Provide the [x, y] coordinate of the cell's center where the given text is located.  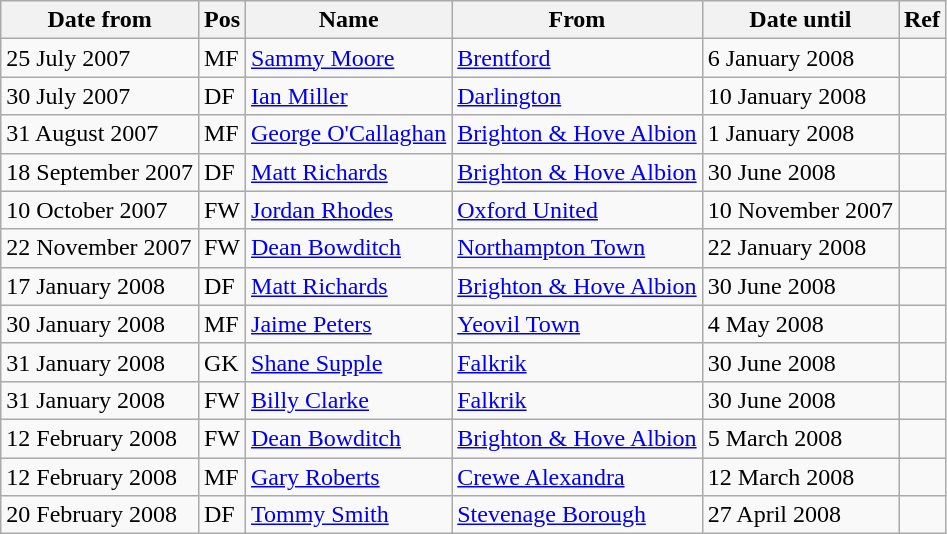
Date from [100, 20]
Sammy Moore [349, 58]
17 January 2008 [100, 286]
5 March 2008 [800, 438]
Ref [922, 20]
Jordan Rhodes [349, 210]
Tommy Smith [349, 515]
10 January 2008 [800, 96]
Crewe Alexandra [577, 477]
22 November 2007 [100, 248]
Stevenage Borough [577, 515]
18 September 2007 [100, 172]
20 February 2008 [100, 515]
Brentford [577, 58]
Darlington [577, 96]
Oxford United [577, 210]
6 January 2008 [800, 58]
10 November 2007 [800, 210]
30 July 2007 [100, 96]
Billy Clarke [349, 400]
Date until [800, 20]
Yeovil Town [577, 324]
George O'Callaghan [349, 134]
10 October 2007 [100, 210]
30 January 2008 [100, 324]
Ian Miller [349, 96]
31 August 2007 [100, 134]
Jaime Peters [349, 324]
27 April 2008 [800, 515]
From [577, 20]
12 March 2008 [800, 477]
Northampton Town [577, 248]
4 May 2008 [800, 324]
Pos [222, 20]
25 July 2007 [100, 58]
GK [222, 362]
1 January 2008 [800, 134]
Gary Roberts [349, 477]
22 January 2008 [800, 248]
Shane Supple [349, 362]
Name [349, 20]
